Detect which cell encompasses the target text, then output its [X, Y] center coordinate. 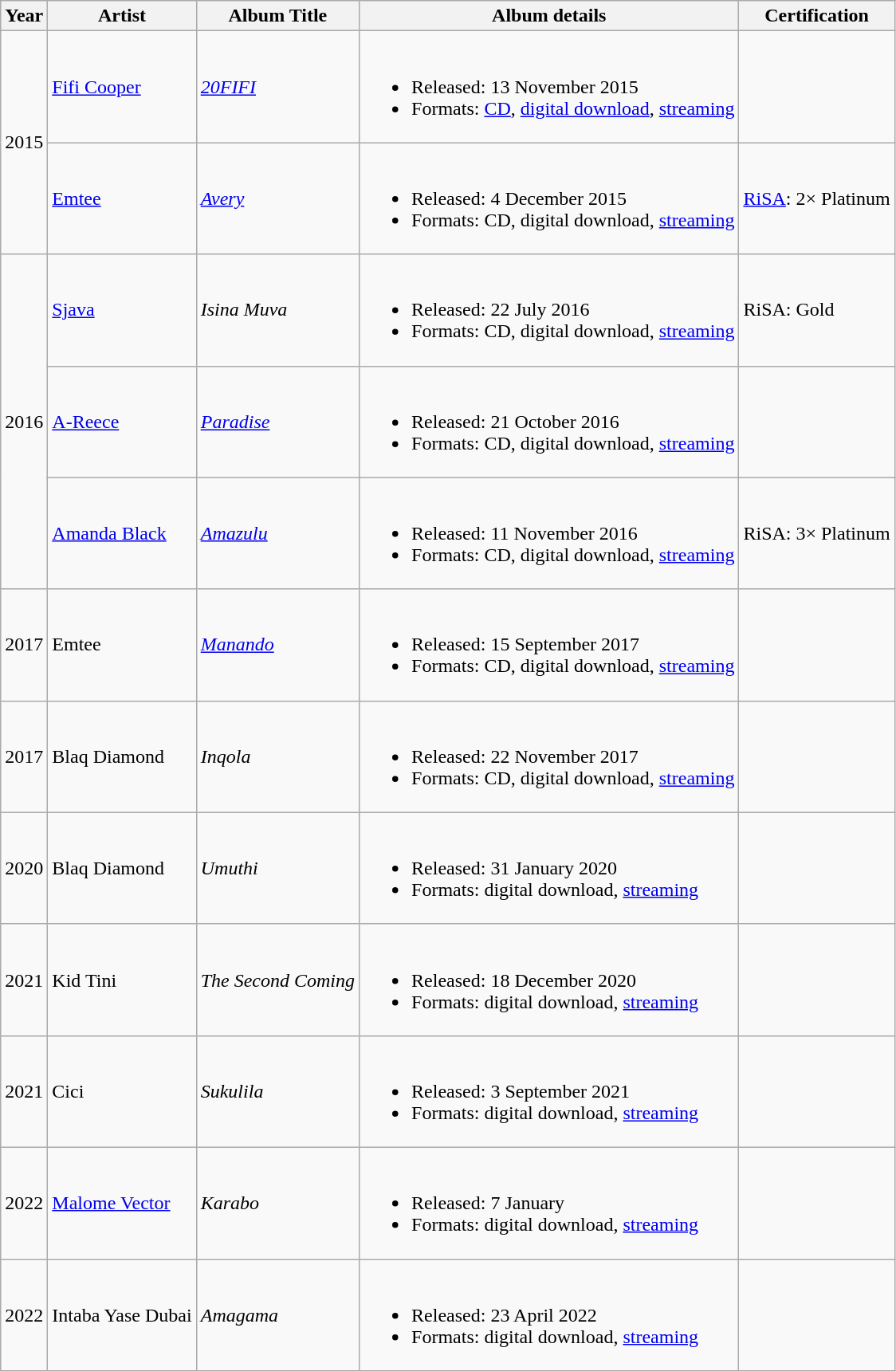
Umuthi [277, 868]
Cici [122, 1091]
A-Reece [122, 422]
Released: 15 September 2017Formats: CD, digital download, streaming [549, 645]
Intaba Yase Dubai [122, 1315]
Inqola [277, 756]
Album Title [277, 16]
Amanda Black [122, 533]
Released: 18 December 2020Formats: digital download, streaming [549, 980]
Released: 11 November 2016Formats: CD, digital download, streaming [549, 533]
Kid Tini [122, 980]
Fifi Cooper [122, 87]
2016 [24, 422]
RiSA: 2× Platinum [816, 198]
RiSA: 3× Platinum [816, 533]
Year [24, 16]
Released: 4 December 2015Formats: CD, digital download, streaming [549, 198]
Released: 3 September 2021Formats: digital download, streaming [549, 1091]
Karabo [277, 1203]
Sukulila [277, 1091]
Amazulu [277, 533]
Album details [549, 16]
Amagama [277, 1315]
RiSA: Gold [816, 310]
Released: 23 April 2022Formats: digital download, streaming [549, 1315]
Avery [277, 198]
Manando [277, 645]
Released: 21 October 2016Formats: CD, digital download, streaming [549, 422]
Sjava [122, 310]
Released: 22 July 2016Formats: CD, digital download, streaming [549, 310]
2020 [24, 868]
Released: 31 January 2020Formats: digital download, streaming [549, 868]
The Second Coming [277, 980]
20FIFI [277, 87]
Released: 13 November 2015Formats: CD, digital download, streaming [549, 87]
Malome Vector [122, 1203]
Paradise [277, 422]
Certification [816, 16]
2015 [24, 143]
Released: 22 November 2017Formats: CD, digital download, streaming [549, 756]
Isina Muva [277, 310]
Artist [122, 16]
Released: 7 January Formats: digital download, streaming [549, 1203]
